Locate the cell with the specified text and output its (x, y) center coordinate. 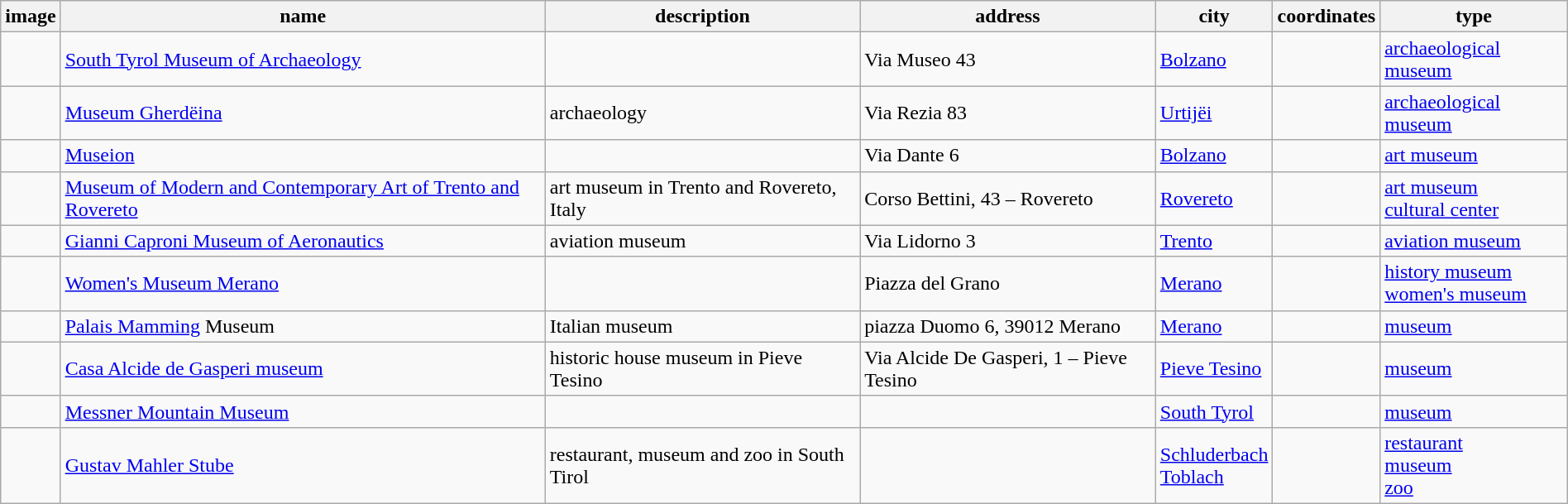
Via Dante 6 (1008, 156)
name (303, 17)
archaeology (702, 113)
Gustav Mahler Stube (303, 465)
Via Lidorno 3 (1008, 241)
Corso Bettini, 43 – Rovereto (1008, 199)
Via Rezia 83 (1008, 113)
Pieve Tesino (1214, 369)
description (702, 17)
South Tyrol Museum of Archaeology (303, 60)
art museumcultural center (1474, 199)
image (31, 17)
Piazza del Grano (1008, 283)
Women's Museum Merano (303, 283)
historic house museum in Pieve Tesino (702, 369)
Museion (303, 156)
art museum in Trento and Rovereto, Italy (702, 199)
Trento (1214, 241)
type (1474, 17)
restaurantmuseumzoo (1474, 465)
Rovereto (1214, 199)
history museumwomen's museum (1474, 283)
coordinates (1327, 17)
restaurant, museum and zoo in South Tirol (702, 465)
Urtijëi (1214, 113)
Palais Mamming Museum (303, 326)
Casa Alcide de Gasperi museum (303, 369)
Italian museum (702, 326)
piazza Duomo 6, 39012 Merano (1008, 326)
city (1214, 17)
SchluderbachToblach (1214, 465)
Via Alcide De Gasperi, 1 – Pieve Tesino (1008, 369)
address (1008, 17)
Messner Mountain Museum (303, 411)
Via Museo 43 (1008, 60)
Museum Gherdëina (303, 113)
art museum (1474, 156)
Museum of Modern and Contemporary Art of Trento and Rovereto (303, 199)
South Tyrol (1214, 411)
Gianni Caproni Museum of Aeronautics (303, 241)
